Output the (x, y) coordinate of the center of the cell containing the given text.  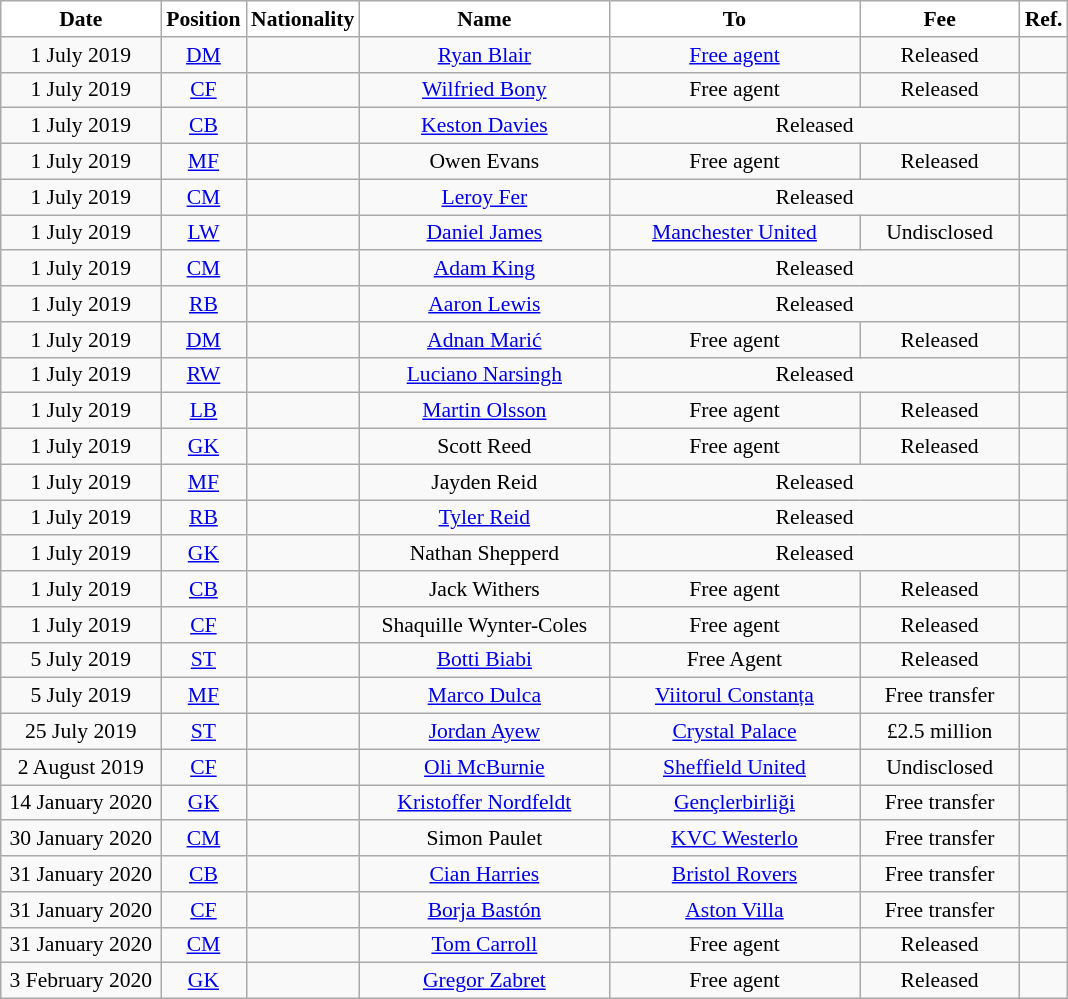
Crystal Palace (734, 732)
Free Agent (734, 660)
Adnan Marić (484, 340)
Nathan Shepperd (484, 554)
Luciano Narsingh (484, 375)
14 January 2020 (81, 803)
Position (204, 19)
Adam King (484, 269)
Tom Carroll (484, 945)
RW (204, 375)
Viitorul Constanța (734, 696)
Aston Villa (734, 910)
Botti Biabi (484, 660)
To (734, 19)
Name (484, 19)
Ref. (1044, 19)
Nationality (302, 19)
Tyler Reid (484, 518)
Borja Bastón (484, 910)
Owen Evans (484, 162)
Jayden Reid (484, 482)
Date (81, 19)
Ryan Blair (484, 55)
Bristol Rovers (734, 874)
Daniel James (484, 233)
LW (204, 233)
2 August 2019 (81, 767)
Simon Paulet (484, 839)
Sheffield United (734, 767)
Aaron Lewis (484, 304)
Gregor Zabret (484, 981)
Jordan Ayew (484, 732)
30 January 2020 (81, 839)
Manchester United (734, 233)
Fee (940, 19)
Leroy Fer (484, 197)
Gençlerbirliği (734, 803)
£2.5 million (940, 732)
Scott Reed (484, 447)
Jack Withers (484, 589)
Keston Davies (484, 126)
3 February 2020 (81, 981)
Cian Harries (484, 874)
25 July 2019 (81, 732)
Wilfried Bony (484, 90)
LB (204, 411)
KVC Westerlo (734, 839)
Marco Dulca (484, 696)
Kristoffer Nordfeldt (484, 803)
Oli McBurnie (484, 767)
Shaquille Wynter-Coles (484, 625)
Martin Olsson (484, 411)
